Detect which cell encompasses the target text, then output its (X, Y) center coordinate. 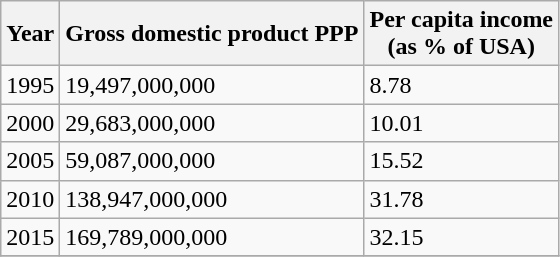
2010 (30, 199)
2000 (30, 123)
19,497,000,000 (212, 85)
138,947,000,000 (212, 199)
8.78 (462, 85)
15.52 (462, 161)
2015 (30, 237)
32.15 (462, 237)
Gross domestic product PPP (212, 34)
2005 (30, 161)
169,789,000,000 (212, 237)
Year (30, 34)
59,087,000,000 (212, 161)
29,683,000,000 (212, 123)
Per capita income (as % of USA) (462, 34)
10.01 (462, 123)
1995 (30, 85)
31.78 (462, 199)
